Identify which cell holds the provided text, then report its [x, y] central coordinate. 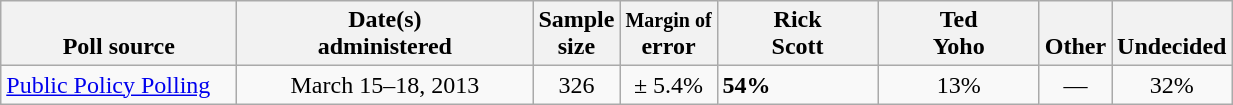
32% [1172, 85]
Poll source [119, 34]
Date(s)administered [385, 34]
March 15–18, 2013 [385, 85]
54% [798, 85]
Public Policy Polling [119, 85]
RickScott [798, 34]
— [1075, 85]
TedYoho [958, 34]
Other [1075, 34]
Undecided [1172, 34]
Margin oferror [668, 34]
Samplesize [576, 34]
13% [958, 85]
326 [576, 85]
± 5.4% [668, 85]
